Capture the cell that displays the provided text and extract its (x, y) central coordinate. 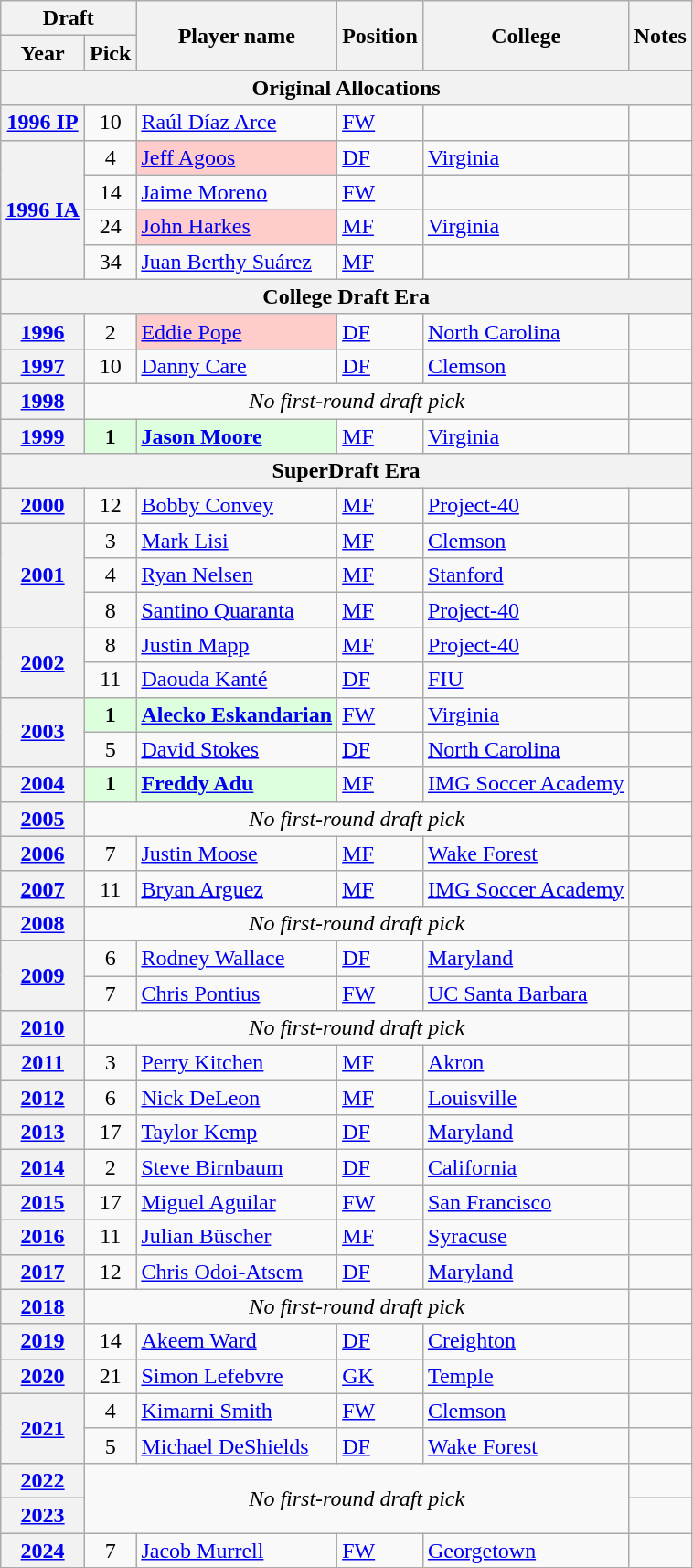
2004 (43, 784)
34 (110, 262)
UC Santa Barbara (526, 993)
SuperDraft Era (346, 471)
Temple (526, 1376)
2023 (43, 1515)
Eddie Pope (237, 331)
Player name (237, 36)
Santino Quaranta (237, 610)
David Stokes (237, 749)
1999 (43, 436)
Rodney Wallace (237, 958)
Steve Birnbaum (237, 1167)
2014 (43, 1167)
Daouda Kanté (237, 680)
2012 (43, 1098)
Nick DeLeon (237, 1098)
Original Allocations (346, 88)
Chris Odoi-Atsem (237, 1272)
Notes (660, 36)
Simon Lefebvre (237, 1376)
1996 (43, 331)
2020 (43, 1376)
Justin Moose (237, 854)
John Harkes (237, 227)
Freddy Adu (237, 784)
1996 IP (43, 123)
Danny Care (237, 366)
Louisville (526, 1098)
2018 (43, 1306)
FIU (526, 680)
Bryan Arguez (237, 888)
2019 (43, 1341)
Bobby Convey (237, 506)
Position (380, 36)
Michael DeShields (237, 1445)
Jeff Agoos (237, 157)
2010 (43, 1028)
1998 (43, 401)
Julian Büscher (237, 1237)
21 (110, 1376)
College (526, 36)
1997 (43, 366)
College Draft Era (346, 296)
Mark Lisi (237, 541)
Taylor Kemp (237, 1133)
2016 (43, 1237)
Jacob Murrell (237, 1551)
Georgetown (526, 1551)
Alecko Eskandarian (237, 714)
1996 IA (43, 209)
2013 (43, 1133)
Syracuse (526, 1237)
2000 (43, 506)
Akron (526, 1063)
Draft (69, 18)
2024 (43, 1551)
Creighton (526, 1341)
Jaime Moreno (237, 192)
2008 (43, 923)
2017 (43, 1272)
Perry Kitchen (237, 1063)
2015 (43, 1202)
Raúl Díaz Arce (237, 123)
2003 (43, 732)
Jason Moore (237, 436)
Pick (110, 53)
Year (43, 53)
Akeem Ward (237, 1341)
San Francisco (526, 1202)
2011 (43, 1063)
2009 (43, 975)
Juan Berthy Suárez (237, 262)
2001 (43, 575)
GK (380, 1376)
Miguel Aguilar (237, 1202)
2006 (43, 854)
2007 (43, 888)
2021 (43, 1428)
Justin Mapp (237, 645)
Stanford (526, 575)
2022 (43, 1480)
2005 (43, 819)
Chris Pontius (237, 993)
Ryan Nelsen (237, 575)
24 (110, 227)
Kimarni Smith (237, 1411)
2002 (43, 662)
California (526, 1167)
